Return (X, Y) of the center of cell containing provided text 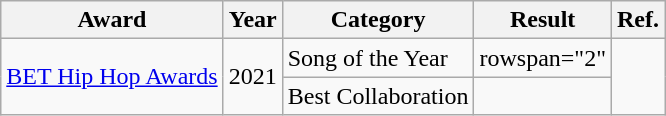
rowspan="2" (543, 58)
Song of the Year (378, 58)
2021 (252, 77)
BET Hip Hop Awards (112, 77)
Year (252, 20)
Result (543, 20)
Category (378, 20)
Award (112, 20)
Ref. (638, 20)
Best Collaboration (378, 96)
